Detect which cell encompasses the target text, then output its [X, Y] center coordinate. 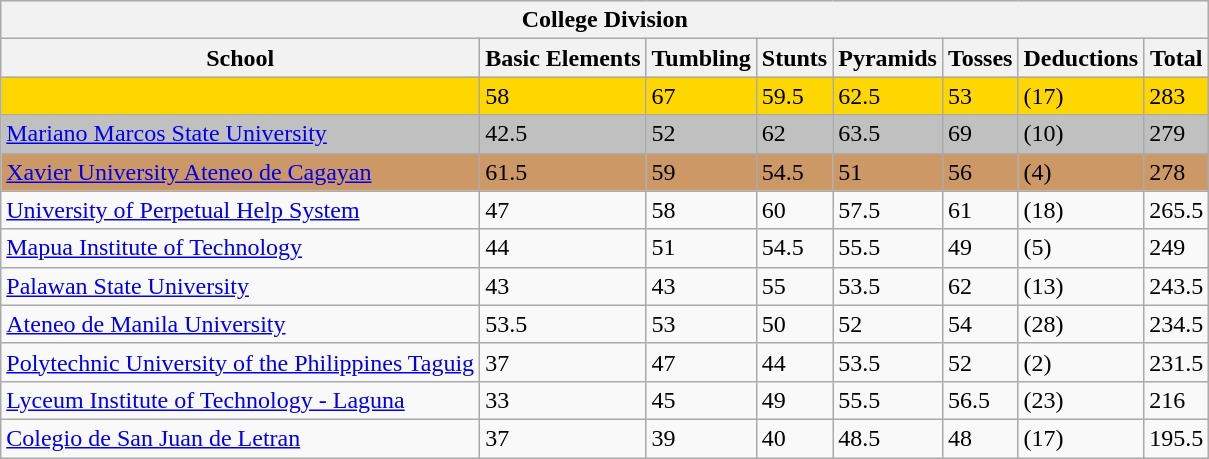
55 [794, 286]
39 [701, 438]
61 [980, 210]
54 [980, 324]
Colegio de San Juan de Letran [240, 438]
Mariano Marcos State University [240, 134]
56.5 [980, 400]
42.5 [563, 134]
School [240, 58]
Deductions [1081, 58]
59.5 [794, 96]
60 [794, 210]
(23) [1081, 400]
216 [1176, 400]
Mapua Institute of Technology [240, 248]
283 [1176, 96]
278 [1176, 172]
(5) [1081, 248]
243.5 [1176, 286]
50 [794, 324]
Lyceum Institute of Technology - Laguna [240, 400]
33 [563, 400]
59 [701, 172]
(13) [1081, 286]
63.5 [888, 134]
62.5 [888, 96]
(4) [1081, 172]
40 [794, 438]
Palawan State University [240, 286]
48.5 [888, 438]
Basic Elements [563, 58]
(10) [1081, 134]
Tumbling [701, 58]
Stunts [794, 58]
195.5 [1176, 438]
249 [1176, 248]
College Division [605, 20]
69 [980, 134]
231.5 [1176, 362]
48 [980, 438]
234.5 [1176, 324]
University of Perpetual Help System [240, 210]
(2) [1081, 362]
61.5 [563, 172]
67 [701, 96]
Polytechnic University of the Philippines Taguig [240, 362]
Xavier University Ateneo de Cagayan [240, 172]
56 [980, 172]
45 [701, 400]
(18) [1081, 210]
279 [1176, 134]
Pyramids [888, 58]
57.5 [888, 210]
Ateneo de Manila University [240, 324]
Tosses [980, 58]
(28) [1081, 324]
265.5 [1176, 210]
Total [1176, 58]
